Output the [x, y] coordinate of the center of the cell containing the given text.  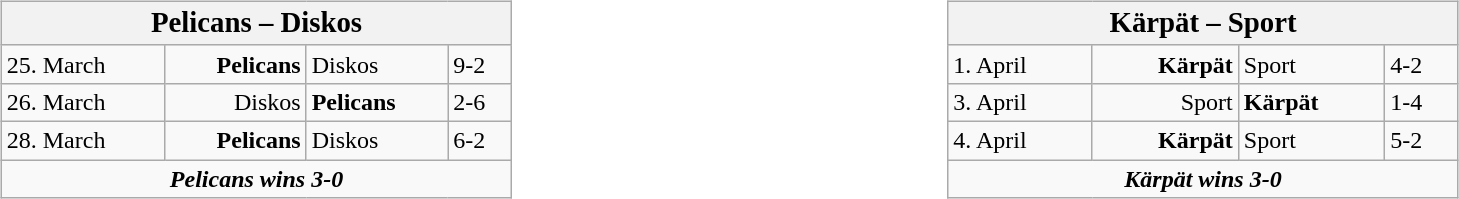
4. April [1020, 140]
2-6 [480, 102]
4-2 [1422, 64]
Pelicans – Diskos [256, 23]
25. March [82, 64]
28. March [82, 140]
6-2 [480, 140]
3. April [1020, 102]
1-4 [1422, 102]
1. April [1020, 64]
5-2 [1422, 140]
9-2 [480, 64]
Pelicans wins 3-0 [256, 179]
Kärpät wins 3-0 [1204, 179]
Kärpät – Sport [1204, 23]
26. March [82, 102]
